Return (X, Y) of the center of cell containing provided text 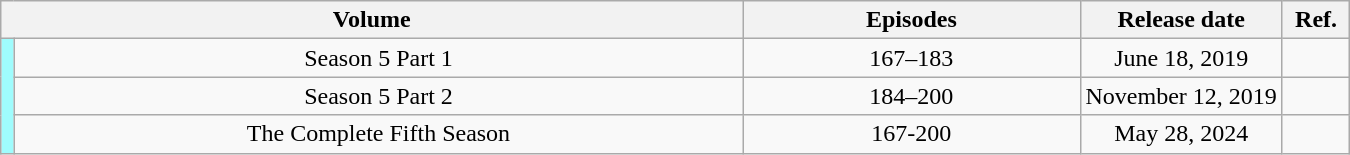
Volume (372, 20)
Ref. (1316, 20)
167-200 (912, 134)
November 12, 2019 (1181, 96)
184–200 (912, 96)
Season 5 Part 2 (378, 96)
167–183 (912, 58)
The Complete Fifth Season (378, 134)
Season 5 Part 1 (378, 58)
Episodes (912, 20)
June 18, 2019 (1181, 58)
Release date (1181, 20)
May 28, 2024 (1181, 134)
